Pinpoint the cell where the given text exists, returning its [x, y] midpoint coordinate. 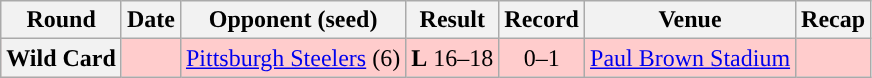
Record [542, 20]
Round [62, 20]
Recap [834, 20]
Date [150, 20]
0–1 [542, 58]
L 16–18 [452, 58]
Result [452, 20]
Venue [690, 20]
Opponent (seed) [292, 20]
Wild Card [62, 58]
Paul Brown Stadium [690, 58]
Pittsburgh Steelers (6) [292, 58]
